Capture the cell that displays the provided text and extract its [X, Y] central coordinate. 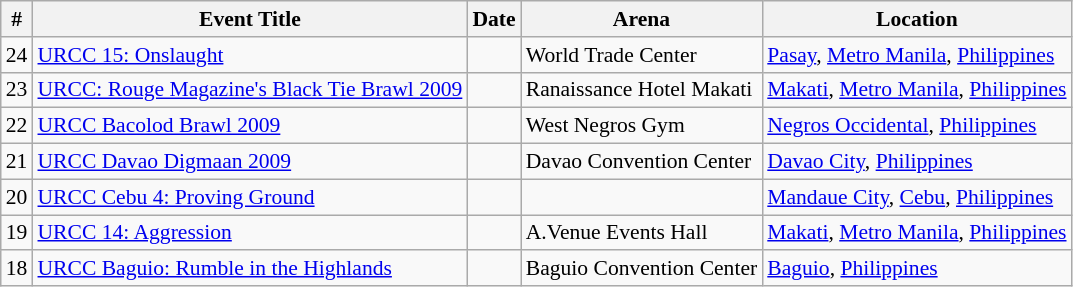
Location [916, 19]
URCC Davao Digmaan 2009 [250, 162]
URCC Baguio: Rumble in the Highlands [250, 269]
24 [17, 55]
20 [17, 197]
Baguio Convention Center [642, 269]
URCC 14: Aggression [250, 233]
Event Title [250, 19]
Ranaissance Hotel Makati [642, 90]
URCC 15: Onslaught [250, 55]
21 [17, 162]
West Negros Gym [642, 126]
23 [17, 90]
Arena [642, 19]
Davao Convention Center [642, 162]
URCC Bacolod Brawl 2009 [250, 126]
URCC Cebu 4: Proving Ground [250, 197]
World Trade Center [642, 55]
Negros Occidental, Philippines [916, 126]
Pasay, Metro Manila, Philippines [916, 55]
# [17, 19]
22 [17, 126]
A.Venue Events Hall [642, 233]
Baguio, Philippines [916, 269]
Mandaue City, Cebu, Philippines [916, 197]
Davao City, Philippines [916, 162]
URCC: Rouge Magazine's Black Tie Brawl 2009 [250, 90]
18 [17, 269]
19 [17, 233]
Date [494, 19]
